Scan for the cell matching the given text and deliver its [x, y] coordinate at center. 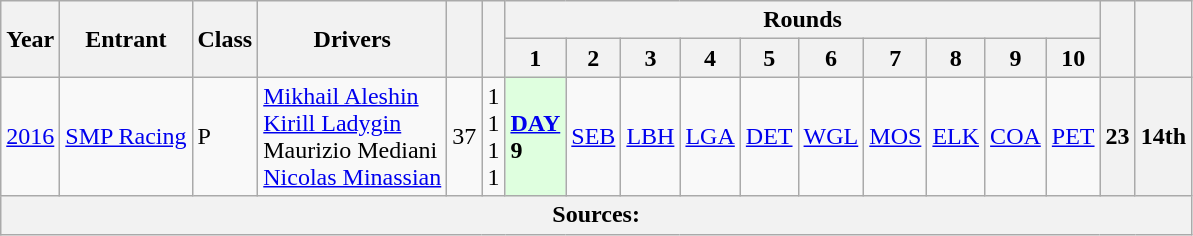
9 [1016, 58]
5 [769, 58]
2 [594, 58]
7 [896, 58]
6 [831, 58]
PET [1073, 136]
Sources: [596, 215]
23 [1118, 136]
1111 [494, 136]
1 [536, 58]
COA [1016, 136]
LGA [710, 136]
37 [464, 136]
P [225, 136]
14th [1163, 136]
WGL [831, 136]
DAY9 [536, 136]
4 [710, 58]
2016 [30, 136]
Entrant [126, 39]
8 [956, 58]
SEB [594, 136]
Mikhail Aleshin Kirill Ladygin Maurizio Mediani Nicolas Minassian [352, 136]
3 [650, 58]
ELK [956, 136]
10 [1073, 58]
Class [225, 39]
Drivers [352, 39]
SMP Racing [126, 136]
Rounds [802, 20]
LBH [650, 136]
MOS [896, 136]
Year [30, 39]
DET [769, 136]
